Find where the given text appears and provide that cell's center as [x, y] coordinate. 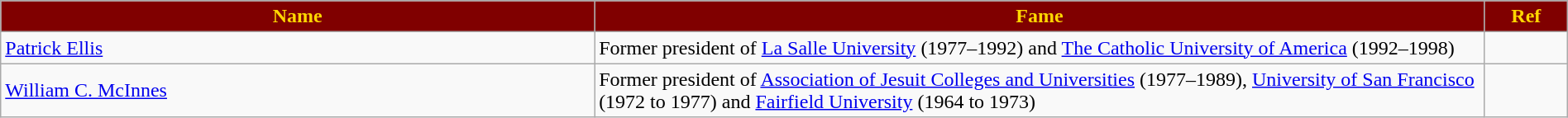
Former president of La Salle University (1977–1992) and The Catholic University of America (1992–1998) [1040, 48]
William C. McInnes [298, 91]
Ref [1526, 17]
Patrick Ellis [298, 48]
Name [298, 17]
Fame [1040, 17]
